Output the (x, y) coordinate of the center of the cell containing the given text.  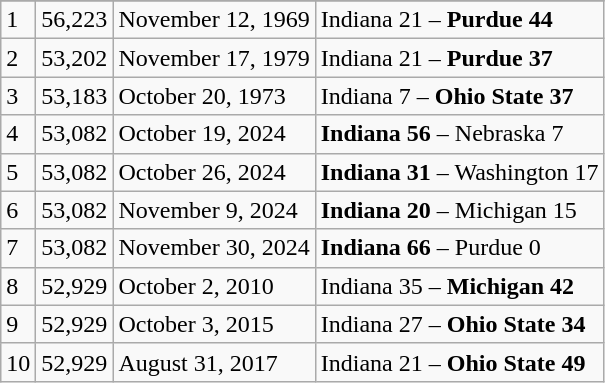
8 (18, 286)
Indiana 35 – Michigan 42 (460, 286)
Indiana 66 – Purdue 0 (460, 248)
53,183 (74, 96)
2 (18, 58)
November 9, 2024 (214, 210)
November 12, 1969 (214, 20)
Indiana 31 – Washington 17 (460, 172)
Indiana 20 – Michigan 15 (460, 210)
5 (18, 172)
53,202 (74, 58)
October 3, 2015 (214, 324)
Indiana 21 – Purdue 44 (460, 20)
7 (18, 248)
10 (18, 362)
October 26, 2024 (214, 172)
1 (18, 20)
October 2, 2010 (214, 286)
9 (18, 324)
November 17, 1979 (214, 58)
Indiana 7 – Ohio State 37 (460, 96)
August 31, 2017 (214, 362)
6 (18, 210)
3 (18, 96)
Indiana 21 – Ohio State 49 (460, 362)
October 19, 2024 (214, 134)
56,223 (74, 20)
4 (18, 134)
November 30, 2024 (214, 248)
Indiana 27 – Ohio State 34 (460, 324)
Indiana 56 – Nebraska 7 (460, 134)
October 20, 1973 (214, 96)
Indiana 21 – Purdue 37 (460, 58)
